Search for the cell housing the specified text and yield its [x, y] center coordinate. 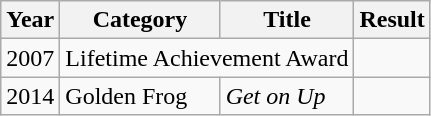
Result [392, 20]
Year [30, 20]
2007 [30, 58]
Lifetime Achievement Award [207, 58]
Get on Up [287, 96]
Category [140, 20]
2014 [30, 96]
Golden Frog [140, 96]
Title [287, 20]
